Capture the cell that displays the provided text and extract its (X, Y) central coordinate. 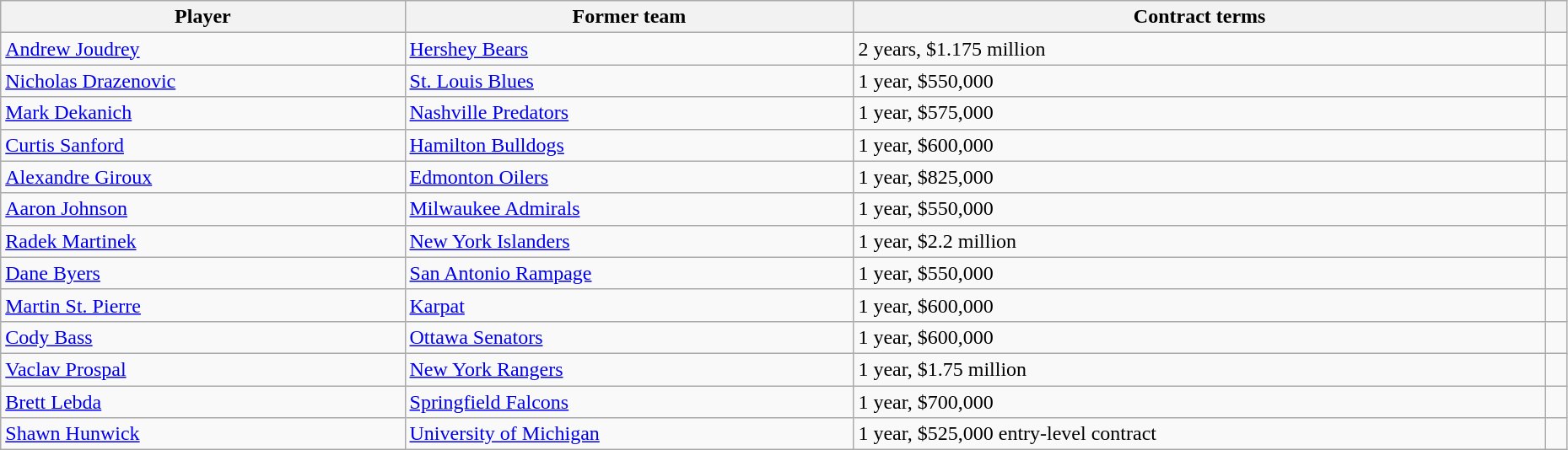
1 year, $525,000 entry-level contract (1199, 434)
1 year, $825,000 (1199, 177)
2 years, $1.175 million (1199, 49)
Vaclav Prospal (202, 369)
Hershey Bears (629, 49)
Curtis Sanford (202, 145)
Cody Bass (202, 337)
1 year, $2.2 million (1199, 241)
Martin St. Pierre (202, 305)
Aaron Johnson (202, 209)
Mark Dekanich (202, 113)
Ottawa Senators (629, 337)
New York Islanders (629, 241)
Shawn Hunwick (202, 434)
1 year, $1.75 million (1199, 369)
1 year, $700,000 (1199, 402)
New York Rangers (629, 369)
Karpat (629, 305)
Edmonton Oilers (629, 177)
Hamilton Bulldogs (629, 145)
Nashville Predators (629, 113)
Former team (629, 17)
Milwaukee Admirals (629, 209)
Nicholas Drazenovic (202, 81)
Springfield Falcons (629, 402)
Radek Martinek (202, 241)
Alexandre Giroux (202, 177)
San Antonio Rampage (629, 273)
Brett Lebda (202, 402)
St. Louis Blues (629, 81)
Dane Byers (202, 273)
University of Michigan (629, 434)
Player (202, 17)
Contract terms (1199, 17)
Andrew Joudrey (202, 49)
1 year, $575,000 (1199, 113)
